Detect which cell encompasses the target text, then output its (X, Y) center coordinate. 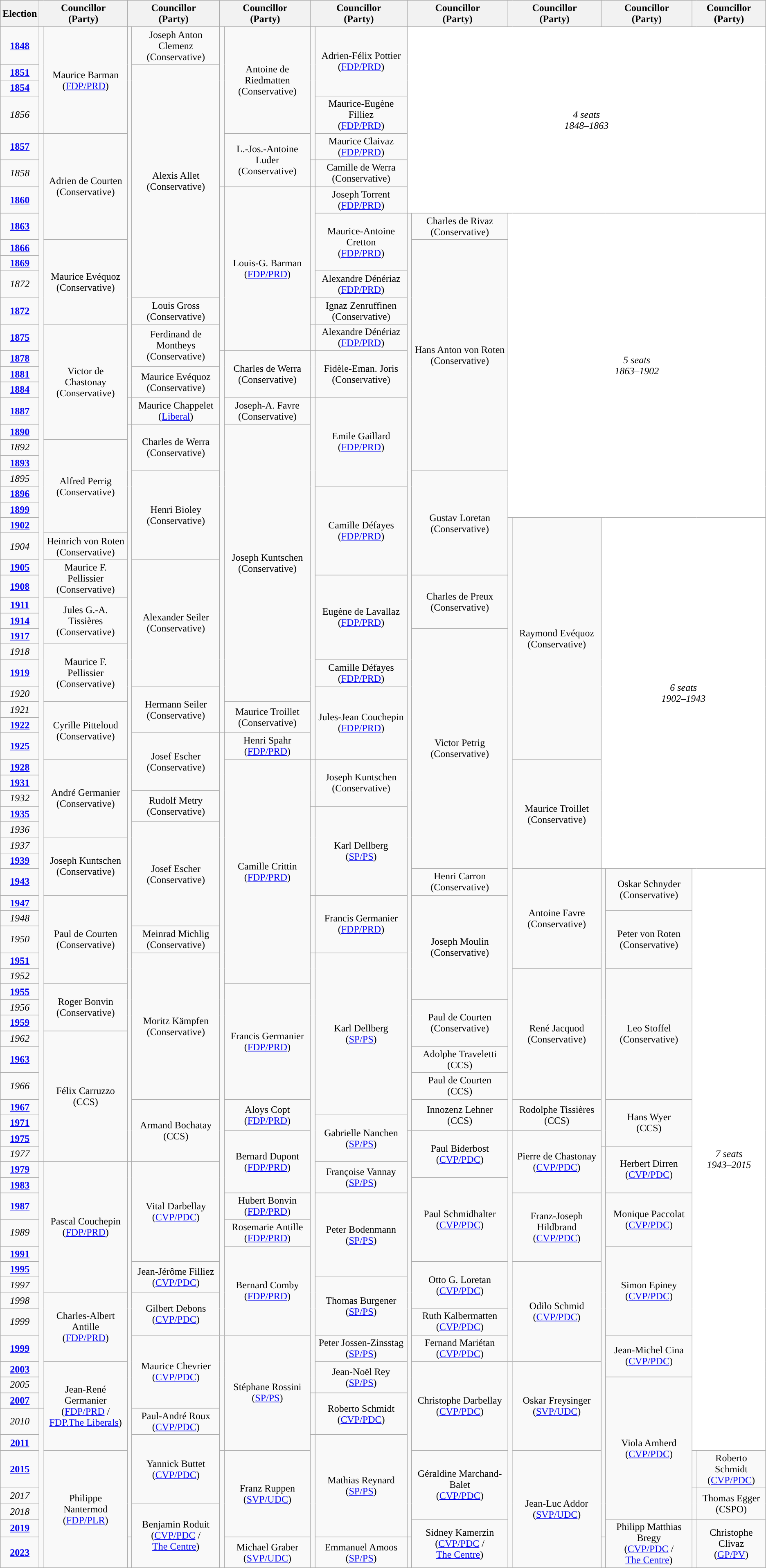
1851 (20, 72)
Félix Carruzzo(CCS) (86, 1096)
Gabrielle Nanchen(SP/PS) (361, 1138)
Benjamin Roduit(CVP/PDC /The Centre) (176, 1535)
Aloys Copt(FDP/PRD) (268, 1115)
1920 (20, 694)
Hans Anton von Roten(Conservative) (460, 355)
1848 (20, 46)
Victor de Chastonay(Conservative) (86, 382)
Maurice Claivaz(FDP/PRD) (361, 146)
Paul Schmidhalter(CVP/PDC) (460, 1219)
Ignaz Zenruffinen(Conservative) (361, 311)
6 seats1902–1943 (683, 693)
Franz-Joseph Hildbrand(CVP/PDC) (556, 1227)
Henri Bioley(Conservative) (176, 515)
Pierre de Chastonay(CVP/PDC) (556, 1161)
1932 (20, 798)
1925 (20, 746)
Fernand Mariétan(CVP/PDC) (460, 1348)
Monique Paccolat(CVP/PDC) (649, 1220)
1919 (20, 673)
1905 (20, 567)
7 seats1943–2015 (729, 1159)
1866 (20, 247)
Charles de Rivaz(Conservative) (460, 227)
1911 (20, 605)
1995 (20, 1269)
Jules G.-A. Tissières(Conservative) (86, 620)
Innozenz Lehner(CCS) (460, 1115)
Raymond Evéquoz(Conservative) (556, 638)
1869 (20, 263)
2010 (20, 1422)
1917 (20, 636)
1937 (20, 845)
Françoise Vannay(SP/PS) (361, 1177)
Paul Biderbost(CVP/PDC) (460, 1154)
1881 (20, 374)
Camille Crittin(FDP/PRD) (268, 872)
2007 (20, 1400)
Meinrad Michlig(Conservative) (176, 940)
1943 (20, 882)
Franz Ruppen(SVP/UDC) (268, 1494)
Hubert Bonvin(FDP/PRD) (268, 1206)
Alfred Perrig(Conservative) (86, 486)
Paul-André Roux(CVP/PDC) (176, 1422)
1936 (20, 829)
André Germanier(Conservative) (86, 798)
Adolphe Traveletti(CCS) (460, 1059)
2018 (20, 1511)
Peter von Roten(Conservative) (649, 940)
2019 (20, 1528)
1935 (20, 814)
Louis Gross(Conservative) (176, 311)
Moritz Kämpfen(Conservative) (176, 1026)
1967 (20, 1107)
2015 (20, 1469)
Antoine Favre(Conservative) (556, 918)
1922 (20, 725)
Simon Epiney(CVP/PDC) (649, 1291)
Otto G. Loretan(CVP/PDC) (460, 1285)
Maurice Barman(FDP/PRD) (86, 80)
Jean-Noël Rey(SP/PS) (361, 1377)
L.-Jos.-Antoine Luder(Conservative) (268, 160)
Gustav Loretan(Conservative) (460, 523)
1878 (20, 359)
1948 (20, 919)
1904 (20, 546)
1892 (20, 447)
Camille de Werra(Conservative) (361, 173)
1962 (20, 1038)
Alexis Allet(Conservative) (176, 181)
Alexander Seiler(Conservative) (176, 622)
1875 (20, 338)
Armand Bochatay(CCS) (176, 1130)
Christophe Darbellay(CVP/PDC) (460, 1406)
1950 (20, 940)
Hans Wyer(CCS) (649, 1123)
Odilo Schmid(CVP/PDC) (556, 1312)
1884 (20, 390)
Charles de Preux(Conservative) (460, 602)
Thomas Burgener(SP/PS) (361, 1306)
1955 (20, 992)
1890 (20, 432)
1858 (20, 173)
1952 (20, 976)
2023 (20, 1552)
Adrien de Courten(Conservative) (86, 186)
Rosemarie Antille(FDP/PRD) (268, 1233)
Victor Petrig(Conservative) (460, 748)
Emile Gaillard(FDP/PRD) (361, 442)
1951 (20, 961)
Stéphane Rossini(SP/PS) (268, 1393)
Philippe Nantermod(FDP/PLR) (86, 1509)
Hermann Seiler(Conservative) (176, 710)
Christophe Clivaz(GP/PV) (731, 1543)
1977 (20, 1154)
Joseph-A. Favre(Conservative) (268, 411)
Sidney Kamerzin(CVP/PDC /The Centre) (460, 1543)
4 seats1848–1863 (586, 120)
Jules-Jean Couchepin(FDP/PRD) (361, 723)
2017 (20, 1496)
1893 (20, 463)
Rudolf Metry(Conservative) (176, 806)
1959 (20, 1023)
2011 (20, 1442)
1956 (20, 1007)
Cyrille Pitteloud(Conservative) (86, 730)
Yannick Buttet(CVP/PDC) (176, 1469)
5 seats1863–1902 (637, 365)
Election (20, 14)
1854 (20, 88)
1908 (20, 586)
2005 (20, 1385)
1983 (20, 1185)
Joseph Moulin(Conservative) (460, 947)
1896 (20, 494)
1921 (20, 710)
Jean-Jérôme Filliez(CVP/PDC) (176, 1277)
1989 (20, 1233)
Peter Jossen-Zinsstag(SP/PS) (361, 1348)
1939 (20, 860)
Paul de Courten(CCS) (460, 1086)
1971 (20, 1123)
1856 (20, 115)
Fidèle-Eman. Joris(Conservative) (361, 374)
Maurice-Eugène Filliez(FDP/PRD) (361, 115)
Ferdinand de Montheys(Conservative) (176, 345)
Vital Darbellay(CVP/PDC) (176, 1211)
1918 (20, 652)
Leo Stoffel(Conservative) (649, 1034)
Ruth Kalbermatten(CVP/PDC) (460, 1322)
1975 (20, 1138)
1947 (20, 903)
Maurice Chappelet(Liberal) (176, 411)
Maurice-Antoine Cretton(FDP/PRD) (361, 242)
1860 (20, 200)
1899 (20, 510)
1997 (20, 1285)
1931 (20, 783)
1928 (20, 767)
1966 (20, 1086)
Maurice Chevrier(CVP/PDC) (176, 1372)
1857 (20, 146)
Antoine de Riedmatten(Conservative) (268, 80)
1914 (20, 620)
Jean-Luc Addor(SVP/UDC) (556, 1509)
1902 (20, 525)
Jean-Michel Cina(CVP/PDC) (649, 1356)
1991 (20, 1254)
Emmanuel Amoos(SP/PS) (361, 1552)
1963 (20, 1059)
2003 (20, 1369)
Eugène de Lavallaz(FDP/PRD) (361, 617)
Philipp Matthias Bregy(CVP/PDC /The Centre) (649, 1543)
Louis-G. Barman(FDP/PRD) (268, 268)
Joseph Torrent(FDP/PRD) (361, 200)
Roger Bonvin(Conservative) (86, 1007)
Henri Spahr(FDP/PRD) (268, 746)
1998 (20, 1301)
Mathias Reynard(SP/PS) (361, 1486)
Joseph Anton Clemenz(Conservative) (176, 46)
Henri Carron(Conservative) (460, 882)
René Jacquod(Conservative) (556, 1034)
Thomas Egger(CSPO) (731, 1503)
Viola Amherd(CVP/PDC) (649, 1448)
Pascal Couchepin(FDP/PRD) (86, 1227)
Oskar Schnyder(Conservative) (649, 889)
Charles-Albert Antille(FDP/PRD) (86, 1327)
Michael Graber(SVP/UDC) (268, 1552)
Géraldine Marchand-Balet(CVP/PDC) (460, 1485)
Herbert Dirren(CVP/PDC) (649, 1169)
1887 (20, 411)
Rodolphe Tissières(CCS) (556, 1115)
Peter Bodenmann(SP/PS) (361, 1235)
Gilbert Debons(CVP/PDC) (176, 1314)
Heinrich von Roten(Conservative) (86, 546)
Oskar Freysinger(SVP/UDC) (556, 1406)
Bernard Dupont(FDP/PRD) (268, 1161)
1895 (20, 478)
Adrien-Félix Pottier(FDP/PRD) (361, 61)
1863 (20, 227)
1987 (20, 1206)
Jean-René Germanier(FDP/PRD /FDP.The Liberals) (86, 1406)
1979 (20, 1169)
Bernard Comby(FDP/PRD) (268, 1291)
